Determine the [X, Y] coordinate at the center of the cell enclosing the given text.  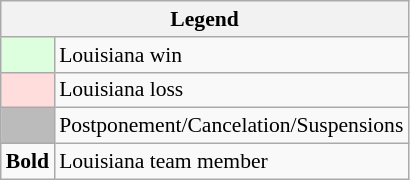
Louisiana loss [231, 90]
Postponement/Cancelation/Suspensions [231, 126]
Bold [28, 162]
Legend [205, 19]
Louisiana win [231, 55]
Louisiana team member [231, 162]
